Pinpoint the cell where the given text exists, returning its [X, Y] midpoint coordinate. 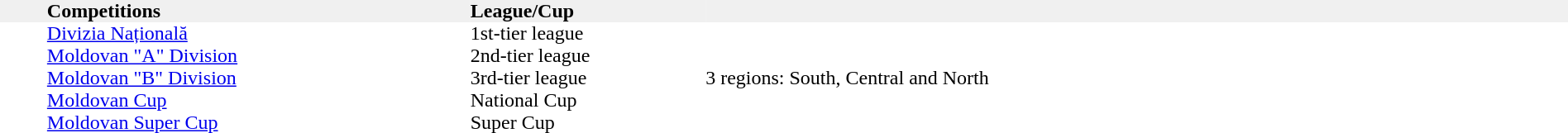
3 regions: South, Central and North [1136, 78]
Moldovan "A" Division [259, 56]
2nd-tier league [588, 56]
3rd-tier league [588, 78]
Moldovan "B" Division [259, 78]
Competitions [259, 12]
1st-tier league [588, 33]
Divizia Națională [259, 33]
Moldovan Cup [259, 101]
League/Cup [588, 12]
National Cup [588, 101]
